Identify which cell holds the provided text, then report its (x, y) central coordinate. 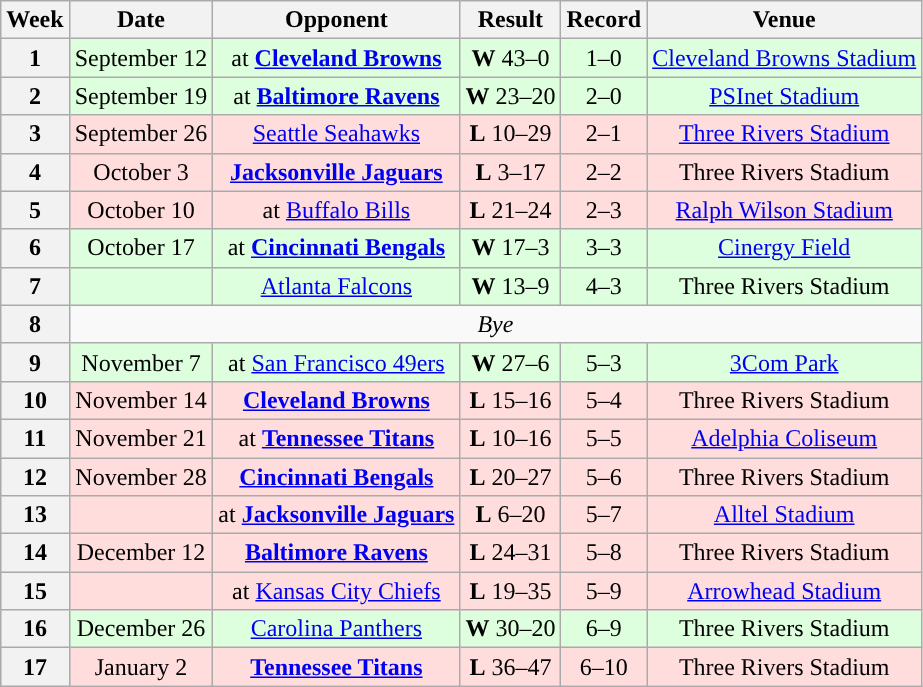
16 (35, 629)
Seattle Seahawks (336, 134)
November 28 (141, 477)
L 10–29 (510, 134)
1 (35, 58)
W 27–6 (510, 362)
L 15–16 (510, 400)
13 (35, 515)
5–9 (604, 591)
November 21 (141, 438)
9 (35, 362)
Week (35, 20)
October 3 (141, 172)
L 19–35 (510, 591)
12 (35, 477)
2–2 (604, 172)
L 10–16 (510, 438)
at San Francisco 49ers (336, 362)
L 3–17 (510, 172)
L 21–24 (510, 210)
6–9 (604, 629)
November 14 (141, 400)
2–0 (604, 96)
September 12 (141, 58)
at Cincinnati Bengals (336, 248)
2 (35, 96)
3–3 (604, 248)
November 7 (141, 362)
Adelphia Coliseum (784, 438)
4–3 (604, 286)
Baltimore Ravens (336, 553)
at Jacksonville Jaguars (336, 515)
Cinergy Field (784, 248)
6 (35, 248)
5–7 (604, 515)
at Kansas City Chiefs (336, 591)
Ralph Wilson Stadium (784, 210)
Cincinnati Bengals (336, 477)
2–1 (604, 134)
December 26 (141, 629)
10 (35, 400)
L 36–47 (510, 667)
2–3 (604, 210)
Atlanta Falcons (336, 286)
Alltel Stadium (784, 515)
September 19 (141, 96)
15 (35, 591)
at Cleveland Browns (336, 58)
6–10 (604, 667)
PSInet Stadium (784, 96)
W 17–3 (510, 248)
Result (510, 20)
L 20–27 (510, 477)
W 13–9 (510, 286)
Carolina Panthers (336, 629)
3 (35, 134)
Arrowhead Stadium (784, 591)
5–3 (604, 362)
5–5 (604, 438)
at Tennessee Titans (336, 438)
1–0 (604, 58)
5 (35, 210)
5–4 (604, 400)
Cleveland Browns Stadium (784, 58)
L 6–20 (510, 515)
Tennessee Titans (336, 667)
Cleveland Browns (336, 400)
Opponent (336, 20)
11 (35, 438)
Bye (496, 324)
October 10 (141, 210)
W 30–20 (510, 629)
at Baltimore Ravens (336, 96)
W 23–20 (510, 96)
December 12 (141, 553)
Venue (784, 20)
Date (141, 20)
L 24–31 (510, 553)
January 2 (141, 667)
3Com Park (784, 362)
September 26 (141, 134)
5–6 (604, 477)
October 17 (141, 248)
7 (35, 286)
4 (35, 172)
at Buffalo Bills (336, 210)
5–8 (604, 553)
Jacksonville Jaguars (336, 172)
14 (35, 553)
17 (35, 667)
W 43–0 (510, 58)
8 (35, 324)
Record (604, 20)
